Extract the [X, Y] coordinate from the center of the cell holding the provided text.  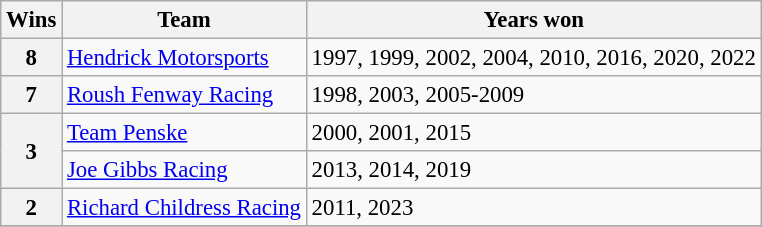
2013, 2014, 2019 [534, 170]
7 [32, 95]
Richard Childress Racing [184, 208]
2011, 2023 [534, 208]
Roush Fenway Racing [184, 95]
3 [32, 152]
2000, 2001, 2015 [534, 133]
Team [184, 20]
Joe Gibbs Racing [184, 170]
8 [32, 58]
Wins [32, 20]
2 [32, 208]
1998, 2003, 2005-2009 [534, 95]
Years won [534, 20]
1997, 1999, 2002, 2004, 2010, 2016, 2020, 2022 [534, 58]
Team Penske [184, 133]
Hendrick Motorsports [184, 58]
